Provide the [X, Y] coordinate of the cell's center where the given text is located.  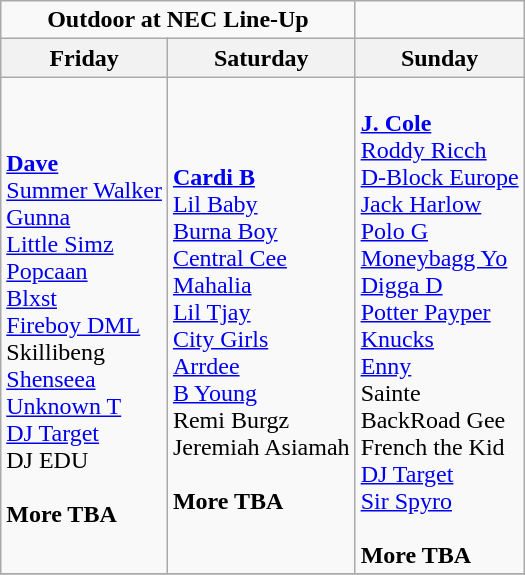
Cardi B Lil Baby Burna Boy Central Cee Mahalia Lil Tjay City Girls Arrdee B Young Remi Burgz Jeremiah Asiamah More TBA [261, 326]
Dave Summer Walker Gunna Little Simz Popcaan Blxst Fireboy DML Skillibeng Shenseea Unknown T DJ Target DJ EDU More TBA [84, 326]
Saturday [261, 58]
Sunday [440, 58]
Outdoor at NEC Line-Up [178, 20]
Friday [84, 58]
